Provide the [x, y] coordinate of the cell's center where the given text is located.  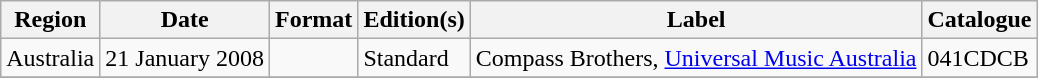
21 January 2008 [185, 58]
Date [185, 20]
Format [314, 20]
Australia [50, 58]
Standard [414, 58]
Label [696, 20]
Catalogue [980, 20]
Compass Brothers, Universal Music Australia [696, 58]
Region [50, 20]
041CDCB [980, 58]
Edition(s) [414, 20]
